Search for the cell housing the specified text and yield its [x, y] center coordinate. 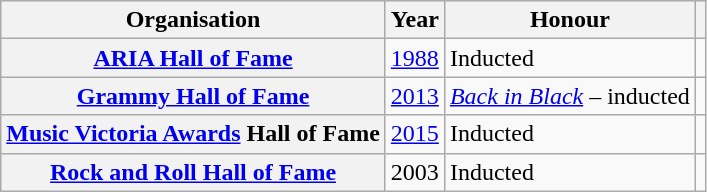
Grammy Hall of Fame [194, 96]
2015 [414, 134]
Back in Black – inducted [570, 96]
Honour [570, 20]
2013 [414, 96]
Music Victoria Awards Hall of Fame [194, 134]
1988 [414, 58]
2003 [414, 172]
Year [414, 20]
ARIA Hall of Fame [194, 58]
Organisation [194, 20]
Rock and Roll Hall of Fame [194, 172]
